Scan for the cell matching the given text and deliver its [x, y] coordinate at center. 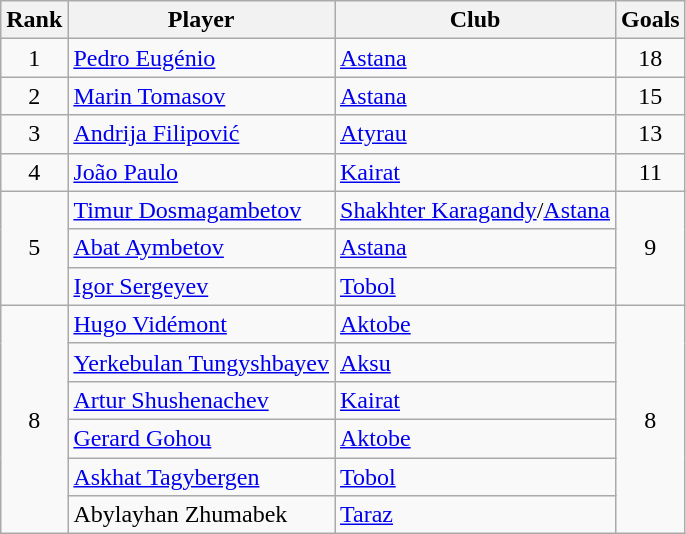
9 [650, 248]
Hugo Vidémont [202, 324]
Timur Dosmagambetov [202, 210]
Shakhter Karagandy/Astana [474, 210]
Atyrau [474, 134]
Pedro Eugénio [202, 58]
Abat Aymbetov [202, 248]
2 [34, 96]
Andrija Filipović [202, 134]
13 [650, 134]
Abylayhan Zhumabek [202, 515]
Goals [650, 20]
Yerkebulan Tungyshbayev [202, 362]
15 [650, 96]
Marin Tomasov [202, 96]
5 [34, 248]
Player [202, 20]
1 [34, 58]
Club [474, 20]
Taraz [474, 515]
Rank [34, 20]
Askhat Tagybergen [202, 477]
Gerard Gohou [202, 438]
3 [34, 134]
11 [650, 172]
Igor Sergeyev [202, 286]
4 [34, 172]
Aksu [474, 362]
Artur Shushenachev [202, 400]
João Paulo [202, 172]
18 [650, 58]
